Return [X, Y] of the center of cell containing provided text 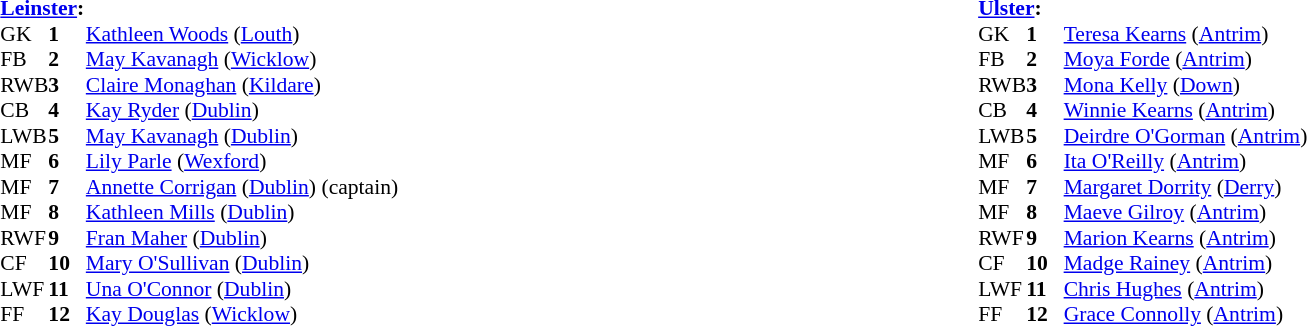
Mary O'Sullivan (Dublin) [242, 263]
Claire Monaghan (Kildare) [242, 85]
Kathleen Woods (Louth) [242, 34]
Annette Corrigan (Dublin) (captain) [242, 187]
Kay Ryder (Dublin) [242, 111]
Una O'Connor (Dublin) [242, 289]
Lily Parle (Wexford) [242, 161]
Fran Maher (Dublin) [242, 238]
Kathleen Mills (Dublin) [242, 213]
May Kavanagh (Dublin) [242, 136]
May Kavanagh (Wicklow) [242, 59]
